Provide the [x, y] coordinate of the cell's center where the given text is located.  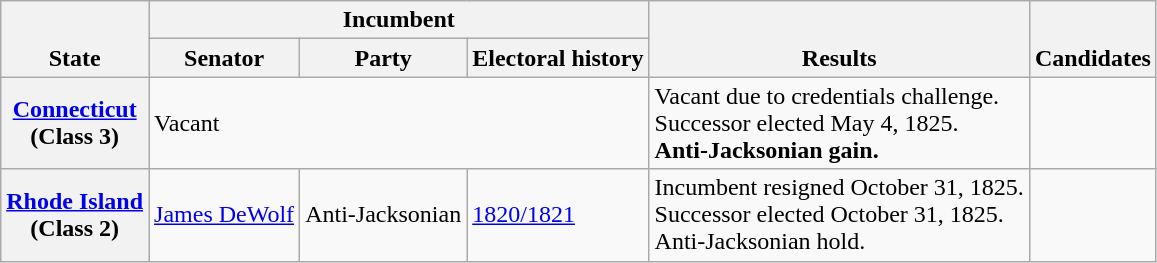
Connecticut(Class 3) [75, 123]
Incumbent [400, 20]
State [75, 39]
Candidates [1092, 39]
Results [839, 39]
Incumbent resigned October 31, 1825.Successor elected October 31, 1825.Anti-Jacksonian hold. [839, 215]
Vacant [400, 123]
Vacant due to credentials challenge.Successor elected May 4, 1825.Anti-Jacksonian gain. [839, 123]
Electoral history [558, 58]
Rhode Island(Class 2) [75, 215]
James DeWolf [224, 215]
1820/1821 [558, 215]
Anti-Jacksonian [384, 215]
Senator [224, 58]
Party [384, 58]
